Search for the cell housing the specified text and yield its (X, Y) center coordinate. 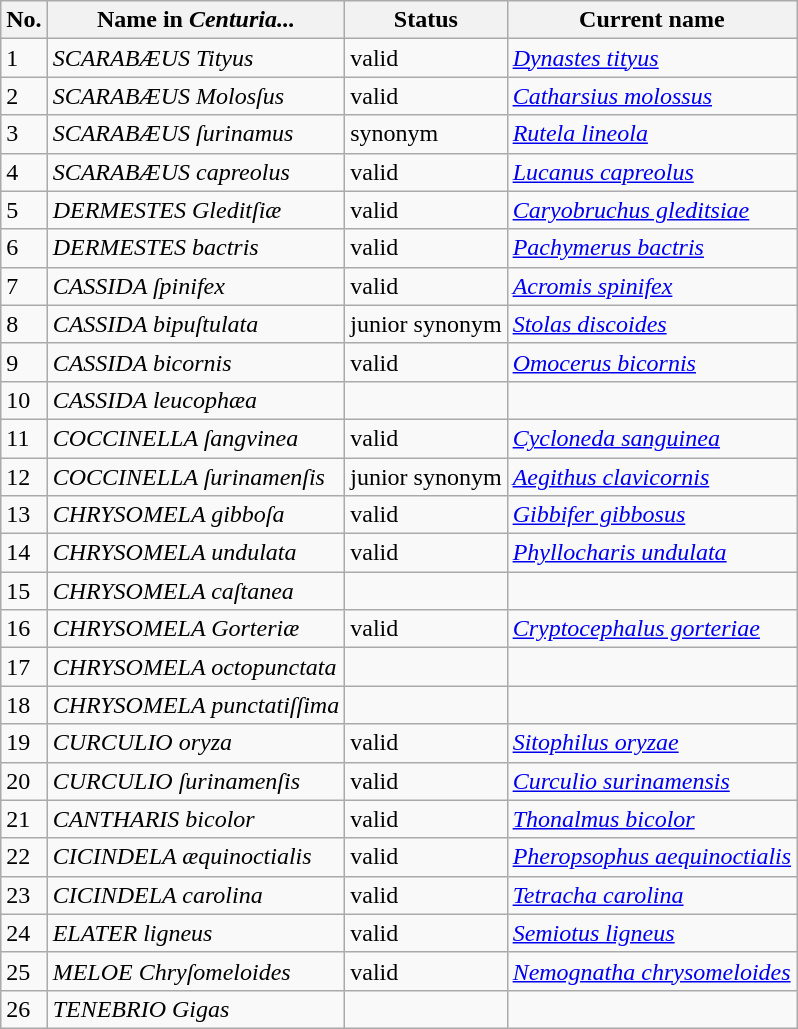
Acromis spinifex (652, 286)
SCARABÆUS ſurinamus (196, 134)
2 (24, 96)
Cryptocephalus gorteriae (652, 629)
3 (24, 134)
CHRYSOMELA caſtanea (196, 591)
SCARABÆUS Molosſus (196, 96)
21 (24, 819)
Semiotus ligneus (652, 933)
COCCINELLA ſurinamenſis (196, 477)
4 (24, 172)
No. (24, 20)
Current name (652, 20)
Curculio surinamensis (652, 781)
6 (24, 248)
Gibbifer gibbosus (652, 515)
8 (24, 324)
Dynastes tityus (652, 58)
Cycloneda sanguinea (652, 438)
CANTHARIS bicolor (196, 819)
12 (24, 477)
Rutela lineola (652, 134)
26 (24, 1009)
15 (24, 591)
Tetracha carolina (652, 895)
Name in Centuria... (196, 20)
TENEBRIO Gigas (196, 1009)
CASSIDA leucophæa (196, 400)
CASSIDA ſpinifex (196, 286)
CASSIDA bicornis (196, 362)
CHRYSOMELA Gorteriæ (196, 629)
Status (426, 20)
Omocerus bicornis (652, 362)
14 (24, 553)
Thonalmus bicolor (652, 819)
CHRYSOMELA punctatiſſima (196, 705)
DERMESTES bactris (196, 248)
CICINDELA carolina (196, 895)
10 (24, 400)
CHRYSOMELA octopunctata (196, 667)
Pheropsophus aequinoctialis (652, 857)
ELATER ligneus (196, 933)
9 (24, 362)
23 (24, 895)
20 (24, 781)
SCARABÆUS capreolus (196, 172)
CURCULIO ſurinamenſis (196, 781)
Nemognatha chrysomeloides (652, 971)
16 (24, 629)
18 (24, 705)
synonym (426, 134)
24 (24, 933)
Phyllocharis undulata (652, 553)
Catharsius molossus (652, 96)
Sitophilus oryzae (652, 743)
DERMESTES Gleditſiæ (196, 210)
CHRYSOMELA gibboſa (196, 515)
Aegithus clavicornis (652, 477)
COCCINELLA ſangvinea (196, 438)
SCARABÆUS Tityus (196, 58)
CHRYSOMELA undulata (196, 553)
CURCULIO oryza (196, 743)
CICINDELA æquinoctialis (196, 857)
MELOE Chryſomeloides (196, 971)
Stolas discoides (652, 324)
13 (24, 515)
22 (24, 857)
Pachymerus bactris (652, 248)
25 (24, 971)
17 (24, 667)
7 (24, 286)
5 (24, 210)
11 (24, 438)
1 (24, 58)
Lucanus capreolus (652, 172)
19 (24, 743)
CASSIDA bipuſtulata (196, 324)
Caryobruchus gleditsiae (652, 210)
